Output the (X, Y) coordinate of the center of the cell containing the given text.  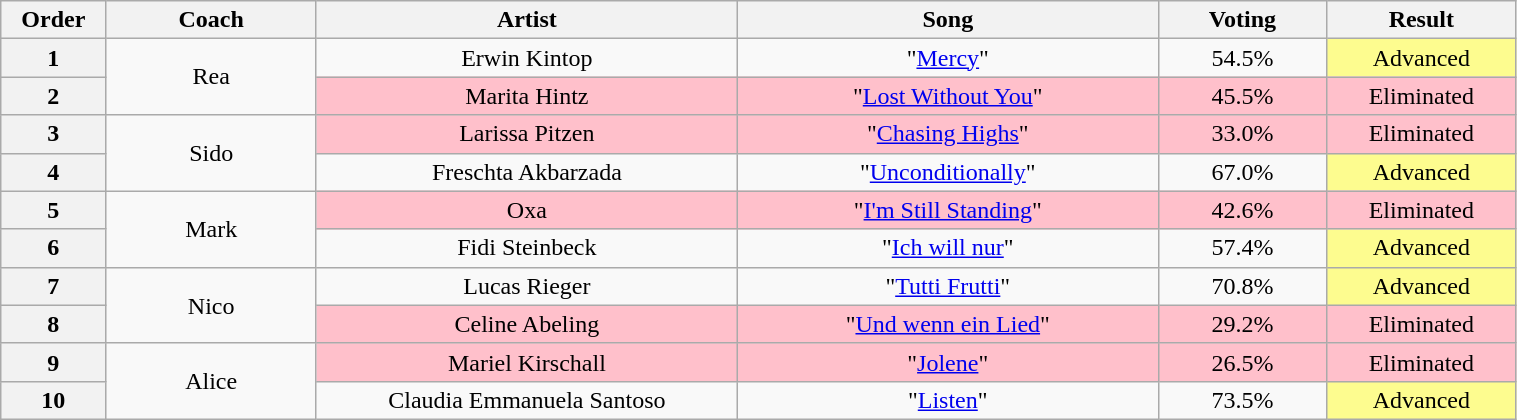
57.4% (1242, 248)
Lucas Rieger (526, 286)
"Und wenn ein Lied" (948, 324)
4 (54, 172)
Result (1422, 20)
Nico (211, 305)
Fidi Steinbeck (526, 248)
Larissa Pitzen (526, 134)
33.0% (1242, 134)
Mark (211, 229)
Song (948, 20)
"I'm Still Standing" (948, 210)
Mariel Kirschall (526, 362)
Order (54, 20)
"Chasing Highs" (948, 134)
Voting (1242, 20)
Rea (211, 77)
Oxa (526, 210)
"Lost Without You" (948, 96)
Claudia Emmanuela Santoso (526, 400)
Celine Abeling (526, 324)
"Unconditionally" (948, 172)
3 (54, 134)
Erwin Kintop (526, 58)
29.2% (1242, 324)
54.5% (1242, 58)
6 (54, 248)
70.8% (1242, 286)
7 (54, 286)
73.5% (1242, 400)
26.5% (1242, 362)
1 (54, 58)
8 (54, 324)
Artist (526, 20)
"Ich will nur" (948, 248)
45.5% (1242, 96)
Alice (211, 381)
"Jolene" (948, 362)
9 (54, 362)
2 (54, 96)
"Mercy" (948, 58)
5 (54, 210)
42.6% (1242, 210)
"Tutti Frutti" (948, 286)
Marita Hintz (526, 96)
Sido (211, 153)
"Listen" (948, 400)
10 (54, 400)
Coach (211, 20)
67.0% (1242, 172)
Freschta Akbarzada (526, 172)
